For the text-containing cell, return its midpoint in (x, y) coordinate format. 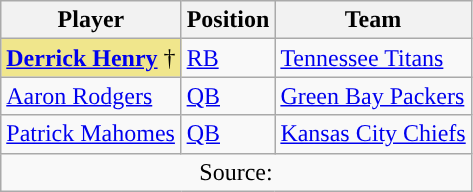
Position (228, 20)
Team (373, 20)
Patrick Mahomes (91, 134)
Green Bay Packers (373, 96)
Tennessee Titans (373, 58)
RB (228, 58)
Derrick Henry † (91, 58)
Aaron Rodgers (91, 96)
Player (91, 20)
Source: (236, 172)
Kansas City Chiefs (373, 134)
